Find where the given text appears and provide that cell's center as [X, Y] coordinate. 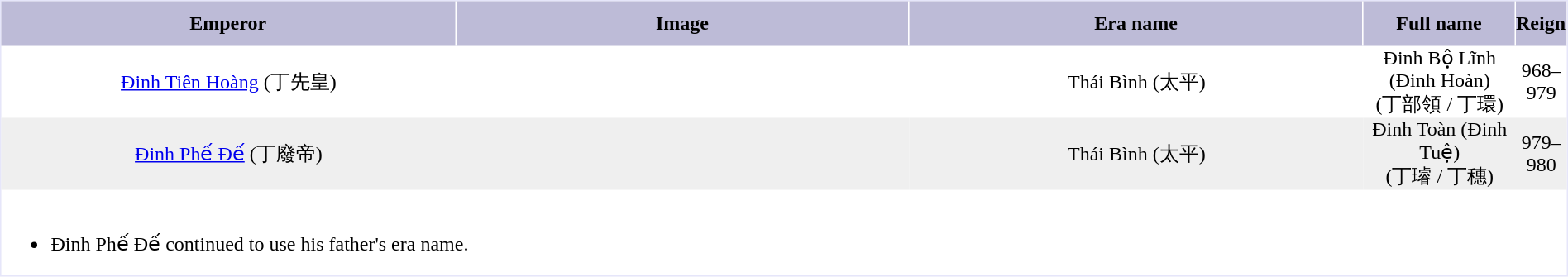
Era name [1136, 24]
Reign [1542, 24]
Đinh Tiên Hoàng (丁先皇) [229, 83]
Emperor [229, 24]
Đinh Phế Đế (丁廢帝) [229, 154]
Đinh Toàn (Đinh Tuệ)(丁璿 / 丁穗) [1440, 154]
Đinh Phế Đế continued to use his father's era name. [759, 233]
979–980 [1542, 154]
968–979 [1542, 83]
Full name [1440, 24]
Đinh Bộ Lĩnh (Đinh Hoàn)(丁部領 / 丁環) [1440, 83]
Image [683, 24]
